Locate the cell with the specified text and output its (X, Y) center coordinate. 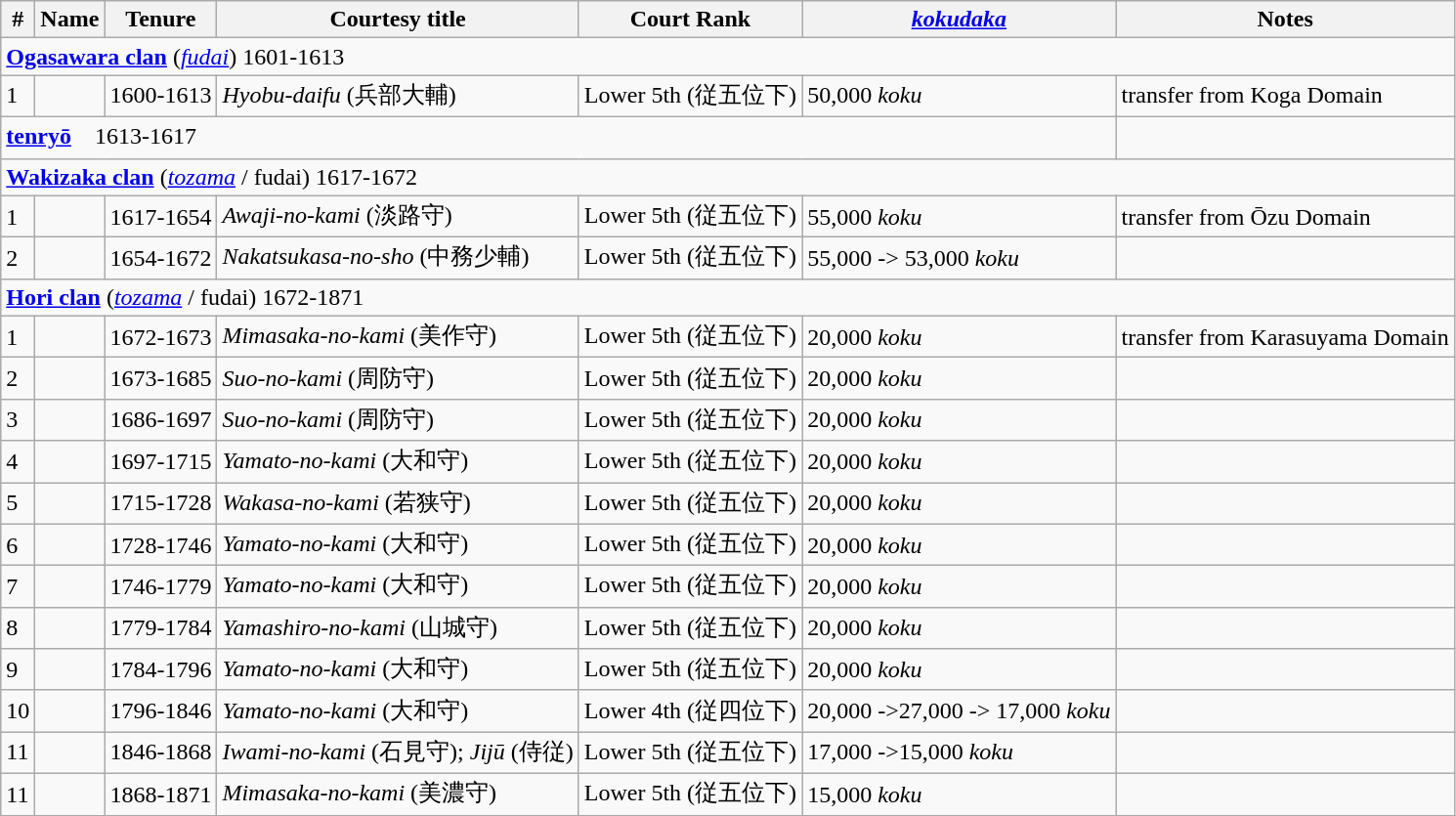
1846-1868 (160, 752)
50,000 koku (960, 96)
1779-1784 (160, 627)
9 (18, 670)
# (18, 20)
1686-1697 (160, 420)
20,000 ->27,000 -> 17,000 koku (960, 711)
kokudaka (960, 20)
tenryō 1613-1617 (559, 137)
transfer from Karasuyama Domain (1285, 336)
Wakasa-no-kami (若狭守) (398, 504)
Court Rank (690, 20)
Tenure (160, 20)
1715-1728 (160, 504)
3 (18, 420)
1617-1654 (160, 217)
Ogasawara clan (fudai) 1601-1613 (728, 57)
Hori clan (tozama / fudai) 1672-1871 (728, 297)
1600-1613 (160, 96)
1654-1672 (160, 258)
transfer from Ōzu Domain (1285, 217)
1746-1779 (160, 586)
1868-1871 (160, 794)
4 (18, 461)
transfer from Koga Domain (1285, 96)
10 (18, 711)
1672-1673 (160, 336)
Awaji-no-kami (淡路守) (398, 217)
1697-1715 (160, 461)
Wakizaka clan (tozama / fudai) 1617-1672 (728, 177)
7 (18, 586)
Notes (1285, 20)
Nakatsukasa-no-sho (中務少輔) (398, 258)
17,000 ->15,000 koku (960, 752)
1728-1746 (160, 545)
55,000 -> 53,000 koku (960, 258)
Mimasaka-no-kami (美濃守) (398, 794)
1796-1846 (160, 711)
Iwami-no-kami (石見守); Jijū (侍従) (398, 752)
5 (18, 504)
Yamashiro-no-kami (山城守) (398, 627)
Courtesy title (398, 20)
6 (18, 545)
Lower 4th (従四位下) (690, 711)
1673-1685 (160, 379)
8 (18, 627)
1784-1796 (160, 670)
Hyobu-daifu (兵部大輔) (398, 96)
Mimasaka-no-kami (美作守) (398, 336)
55,000 koku (960, 217)
15,000 koku (960, 794)
Name (70, 20)
